For the text-containing cell, return its midpoint in [X, Y] coordinate format. 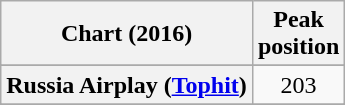
Peak position [298, 34]
Chart (2016) [127, 34]
Russia Airplay (Tophit) [127, 85]
203 [298, 85]
